Output the [x, y] coordinate of the center of the cell containing the given text.  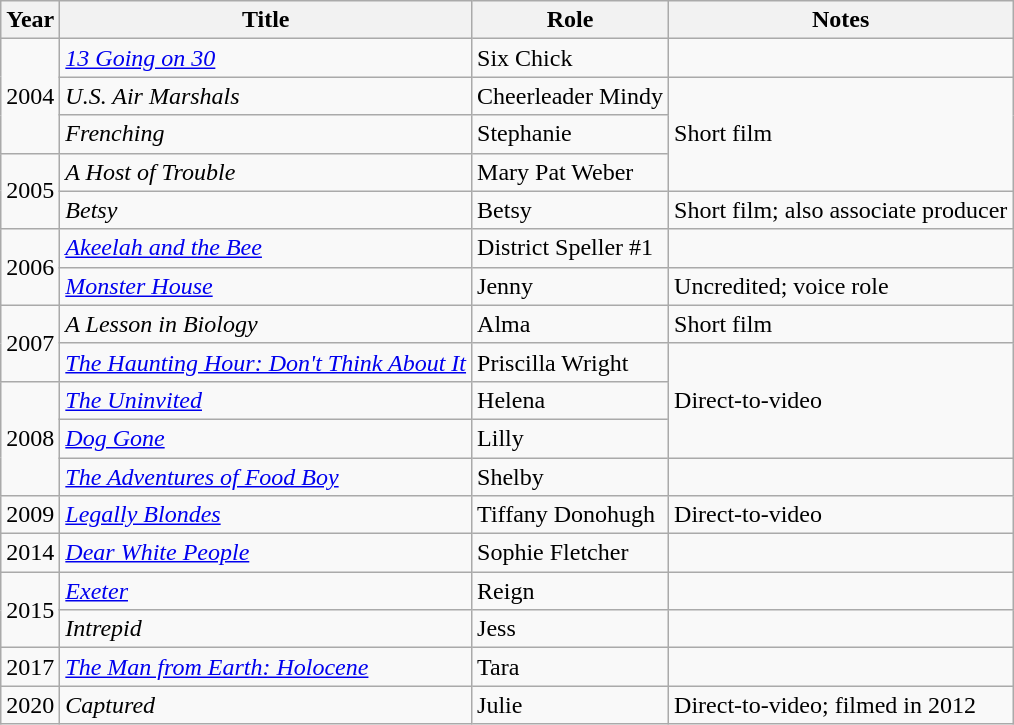
Direct-to-video; filmed in 2012 [841, 705]
2006 [30, 267]
Captured [266, 705]
The Haunting Hour: Don't Think About It [266, 362]
A Host of Trouble [266, 172]
13 Going on 30 [266, 58]
2014 [30, 553]
Six Chick [570, 58]
Reign [570, 591]
The Man from Earth: Holocene [266, 667]
Exeter [266, 591]
Lilly [570, 438]
Tiffany Donohugh [570, 515]
Tara [570, 667]
Julie [570, 705]
Short film; also associate producer [841, 210]
The Uninvited [266, 400]
Dear White People [266, 553]
A Lesson in Biology [266, 324]
2009 [30, 515]
Stephanie [570, 134]
District Speller #1 [570, 248]
2020 [30, 705]
Helena [570, 400]
2015 [30, 610]
Monster House [266, 286]
Shelby [570, 477]
Title [266, 20]
Cheerleader Mindy [570, 96]
The Adventures of Food Boy [266, 477]
Frenching [266, 134]
Notes [841, 20]
Year [30, 20]
Dog Gone [266, 438]
Uncredited; voice role [841, 286]
Mary Pat Weber [570, 172]
2004 [30, 96]
2008 [30, 438]
Jess [570, 629]
Role [570, 20]
Legally Blondes [266, 515]
Akeelah and the Bee [266, 248]
U.S. Air Marshals [266, 96]
2007 [30, 343]
Alma [570, 324]
Jenny [570, 286]
2017 [30, 667]
Priscilla Wright [570, 362]
2005 [30, 191]
Intrepid [266, 629]
Sophie Fletcher [570, 553]
